Scan for the cell matching the given text and deliver its [X, Y] coordinate at center. 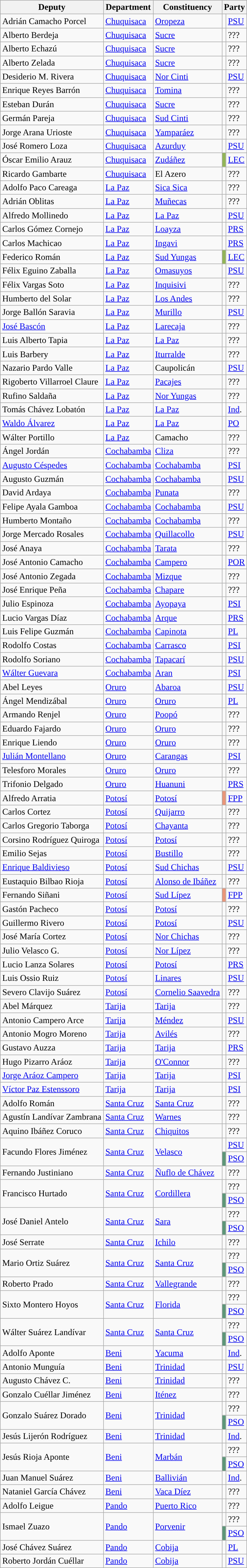
Telesforo Morales [52, 770]
Jesús Rioja Aponte [52, 1457]
PO [236, 424]
Eduardo Fajardo [52, 729]
Puerto Rico [187, 1506]
José Daniel Antelo [52, 1221]
Nor Lípez [187, 951]
Enrique Reyes Barrón [52, 90]
Federico Román [52, 257]
Gonzalo Cuéllar Jiménez [52, 1395]
Humberto del Solar [52, 299]
Sara [187, 1221]
Sica Sica [187, 188]
Marbán [187, 1457]
Luis Felipe Guzmán [52, 632]
Huanuni [187, 784]
Ballivián [187, 1478]
Nor Yungas [187, 395]
Caupolicán [187, 368]
Agustín Landívar Zambrana [52, 1117]
Humberto Montaño [52, 520]
Antonio Munguía [52, 1367]
José Enrique Peña [52, 590]
Francisco Hurtado [52, 1193]
Ñuflo de Chávez [187, 1173]
Gustavo Auzza [52, 1048]
Nor Cinti [187, 77]
Nataniel García Chávez [52, 1491]
Aran [187, 673]
Chapare [187, 590]
Félix Eguino Zaballa [52, 271]
Rigoberto Villarroel Claure [52, 382]
Julio Velasco G. [52, 951]
Facundo Flores Jiménez [52, 1152]
Tomina [187, 90]
Armando Renjel [52, 715]
Wálter Portillo [52, 437]
Jorge Aráoz Campero [52, 1076]
Omasuyos [187, 271]
Desiderio M. Rivera [52, 77]
Deputy [52, 7]
Los Andes [187, 299]
Antonio Mogro Moreno [52, 1034]
Sud Lípez [187, 895]
Vallegrande [187, 1283]
Vaca Díez [187, 1491]
Loayza [187, 229]
Augusto Céspedes [52, 465]
Roberto Prado [52, 1283]
Nor Chichas [187, 937]
Germán Pareja [52, 118]
Óscar Emilio Arauz [52, 160]
Rufino Saldaña [52, 395]
Severo Clavijo Suárez [52, 992]
Velasco [187, 1152]
Mario Ortiz Suárez [52, 1263]
Abel Leyes [52, 687]
POR [236, 562]
Rodolfo Soriano [52, 659]
Roberto Jordán Cuéllar [52, 1561]
Cordillera [187, 1193]
Abaroa [187, 687]
Bustillo [187, 854]
Muñecas [187, 202]
José Chávez Suárez [52, 1547]
José Antonio Camacho [52, 562]
Enrique Liendo [52, 742]
Waldo Álvarez [52, 424]
Avilés [187, 1034]
José Anaya [52, 548]
Esteban Durán [52, 104]
Ismael Zuazo [52, 1526]
Jorge Arana Urioste [52, 132]
Sud Chichas [187, 867]
Fernando Justiniano [52, 1173]
Azurduy [187, 146]
Trifonio Delgado [52, 784]
Augusto Chávez C. [52, 1381]
Luis Ossio Ruiz [52, 978]
Lucio Vargas Díaz [52, 618]
José María Cortez [52, 937]
Oropeza [187, 21]
David Ardaya [52, 493]
Sud Yungas [187, 257]
Augusto Guzmán [52, 479]
Porvenir [187, 1526]
Ángel Mendizábal [52, 701]
Lucio Lanza Solares [52, 964]
Luis Alberto Tapia [52, 340]
Party [235, 7]
Mizque [187, 576]
Adrián Oblitas [52, 202]
Chiquitos [187, 1131]
Sud Cinti [187, 118]
Carlos Cortez [52, 812]
Ricardo Gambarte [52, 174]
Gastón Pacheco [52, 909]
Iténez [187, 1395]
Jorge Mercado Rosales [52, 534]
Carlos Gómez Cornejo [52, 229]
Rodolfo Costas [52, 645]
Linares [187, 978]
Murillo [187, 312]
O'Connor [187, 1062]
Yacuma [187, 1353]
Tarata [187, 548]
El Azero [187, 174]
Ingavi [187, 243]
Wálter Guevara [52, 673]
Sixto Montero Hoyos [52, 1304]
Warnes [187, 1117]
Wálter Suárez Landívar [52, 1332]
Ichilo [187, 1242]
Alberto Berdeja [52, 35]
José Romero Loza [52, 146]
Ayopaya [187, 604]
Alberto Echazú [52, 49]
Víctor Paz Estenssoro [52, 1089]
Cornelio Saavedra [187, 992]
José Antonio Zegada [52, 576]
Chayanta [187, 826]
Alfredo Mollinedo [52, 215]
Adolfo Leigue [52, 1506]
Florida [187, 1304]
Zudáñez [187, 160]
Adolfo Paco Careaga [52, 188]
Corsino Rodríguez Quiroga [52, 839]
Fernando Siñani [52, 895]
Iturralde [187, 354]
Capinota [187, 632]
Carlos Machicao [52, 243]
Jesús Lijerón Rodríguez [52, 1436]
Department [128, 7]
Hugo Pizarro Aráoz [52, 1062]
Camacho [187, 437]
Tapacarí [187, 659]
Pacajes [187, 382]
Enrique Baldivieso [52, 867]
Cliza [187, 451]
Eustaquio Bilbao Rioja [52, 881]
Alonso de Ibáñez [187, 881]
Carangas [187, 756]
Quijarro [187, 812]
Juan Manuel Suárez [52, 1478]
Méndez [187, 1020]
Yamparáez [187, 132]
Punata [187, 493]
Abel Márquez [52, 1006]
Guillermo Rivero [52, 923]
Adrián Camacho Porcel [52, 21]
Adolfo Aponte [52, 1353]
Emilio Sejas [52, 854]
Quillacollo [187, 534]
Poopó [187, 715]
Carrasco [187, 645]
Larecaja [187, 326]
Julio Espinoza [52, 604]
Gonzalo Suárez Dorado [52, 1415]
Félix Vargas Soto [52, 285]
Campero [187, 562]
Aquino Ibáñez Coruco [52, 1131]
Luis Barbery [52, 354]
Julián Montellano [52, 756]
Constituency [187, 7]
Inquisivi [187, 285]
Arque [187, 618]
Jorge Ballón Saravia [52, 312]
Alfredo Arratia [52, 798]
Carlos Gregorio Taborga [52, 826]
José Bascón [52, 326]
Tomás Chávez Lobatón [52, 410]
José Serrate [52, 1242]
Adolfo Román [52, 1103]
Alberto Zelada [52, 63]
Felipe Ayala Gamboa [52, 507]
Nazario Pardo Valle [52, 368]
Ángel Jordán [52, 451]
Antonio Campero Arce [52, 1020]
